Output the [X, Y] coordinate of the center of the cell containing the given text.  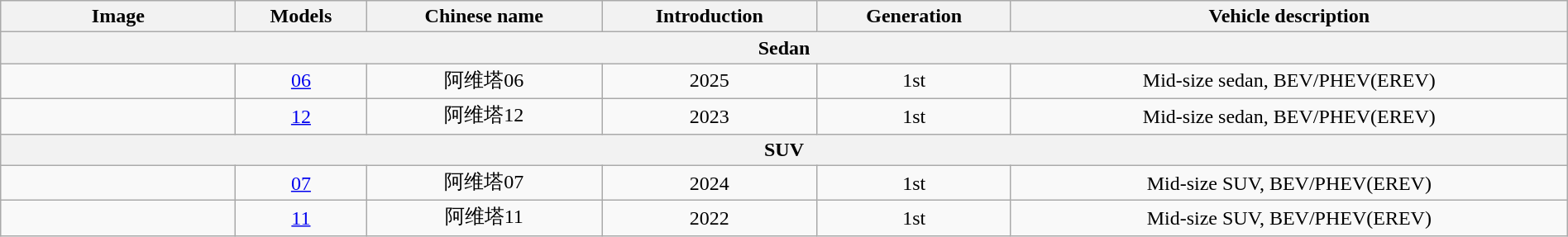
2023 [710, 116]
11 [301, 218]
06 [301, 81]
Sedan [784, 48]
阿维塔06 [485, 81]
阿维塔07 [485, 183]
2025 [710, 81]
Image [118, 17]
阿维塔12 [485, 116]
Introduction [710, 17]
Chinese name [485, 17]
Models [301, 17]
Generation [914, 17]
2022 [710, 218]
阿维塔11 [485, 218]
SUV [784, 149]
Vehicle description [1288, 17]
07 [301, 183]
12 [301, 116]
2024 [710, 183]
